From the cell containing the given text, extract its center point as (x, y) coordinate. 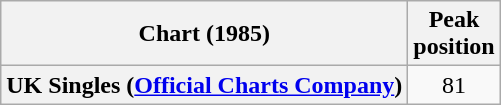
81 (454, 85)
UK Singles (Official Charts Company) (204, 85)
Peakposition (454, 34)
Chart (1985) (204, 34)
